Identify which cell holds the provided text, then report its [x, y] central coordinate. 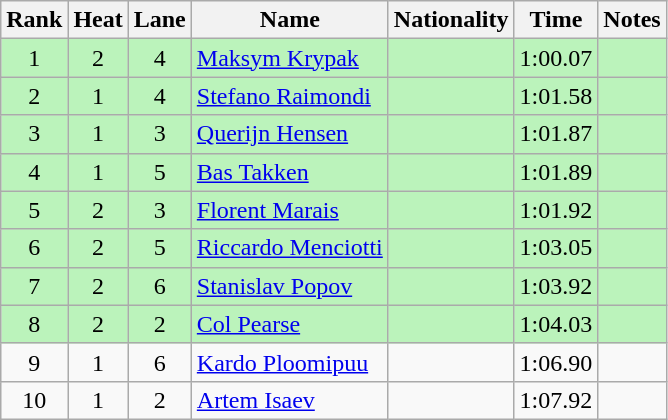
Col Pearse [290, 324]
Rank [34, 20]
9 [34, 362]
10 [34, 400]
Querijn Hensen [290, 134]
Riccardo Menciotti [290, 248]
Lane [160, 20]
Stanislav Popov [290, 286]
1:03.05 [556, 248]
1:01.58 [556, 96]
Maksym Krypak [290, 58]
Stefano Raimondi [290, 96]
1:00.07 [556, 58]
8 [34, 324]
Bas Takken [290, 172]
Kardo Ploomipuu [290, 362]
7 [34, 286]
Notes [632, 20]
Florent Marais [290, 210]
1:07.92 [556, 400]
1:01.87 [556, 134]
Nationality [451, 20]
Heat [98, 20]
1:01.89 [556, 172]
1:03.92 [556, 286]
1:04.03 [556, 324]
Name [290, 20]
1:01.92 [556, 210]
Artem Isaev [290, 400]
Time [556, 20]
1:06.90 [556, 362]
